Detect which cell encompasses the target text, then output its [x, y] center coordinate. 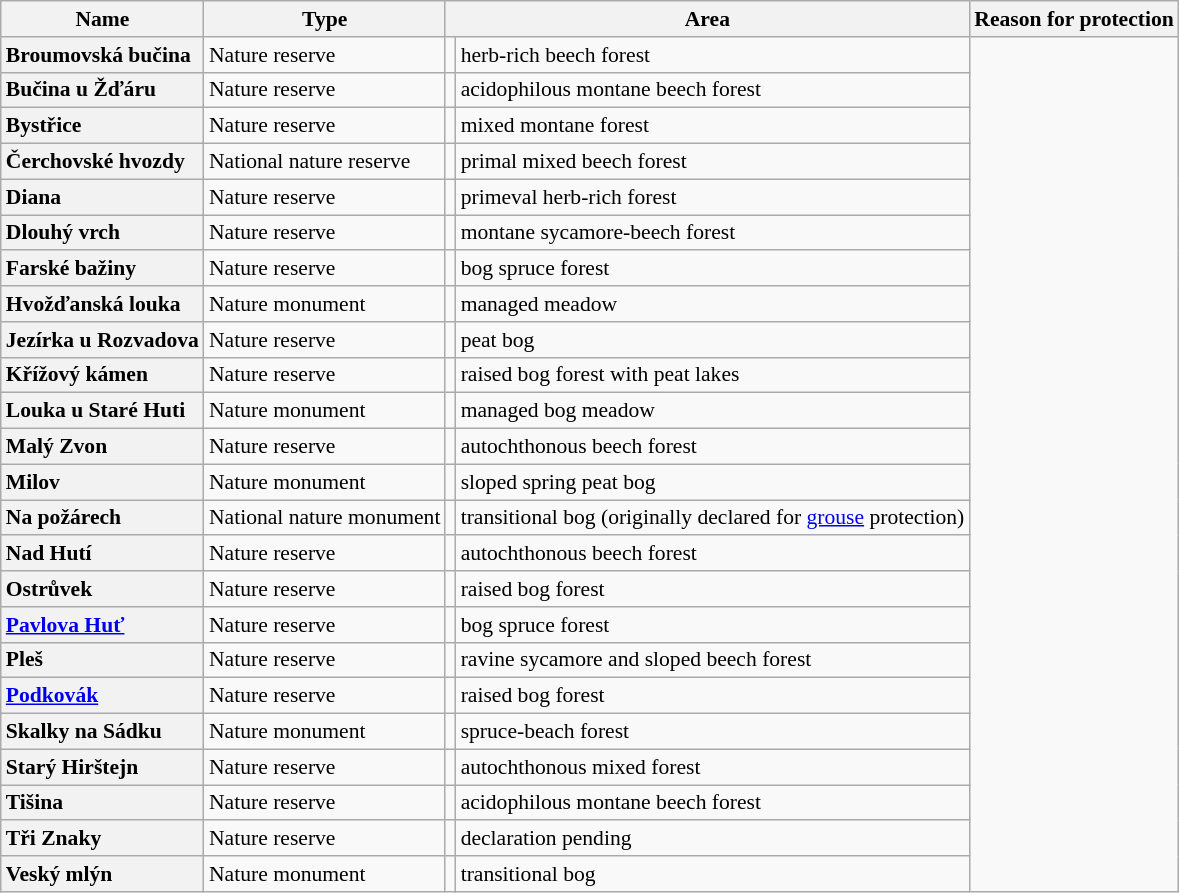
Skalky na Sádku [102, 732]
primal mixed beech forest [713, 162]
transitional bog [713, 874]
Dlouhý vrch [102, 233]
Bučina u Žďáru [102, 90]
Reason for protection [1074, 19]
Milov [102, 482]
National nature reserve [325, 162]
sloped spring peat bog [713, 482]
Podkovák [102, 696]
Čerchovské hvozdy [102, 162]
National nature monument [325, 518]
managed meadow [713, 304]
declaration pending [713, 839]
raised bog forest with peat lakes [713, 375]
Na požárech [102, 518]
ravine sycamore and sloped beech forest [713, 660]
Type [325, 19]
Hvožďanská louka [102, 304]
Diana [102, 197]
Farské bažiny [102, 269]
Broumovská bučina [102, 55]
montane sycamore-beech forest [713, 233]
Area [707, 19]
Křížový kámen [102, 375]
mixed montane forest [713, 126]
Ostrůvek [102, 589]
Bystřice [102, 126]
Jezírka u Rozvadova [102, 340]
peat bog [713, 340]
Louka u Staré Huti [102, 411]
spruce-beach forest [713, 732]
herb-rich beech forest [713, 55]
Veský mlýn [102, 874]
Starý Hirštejn [102, 767]
transitional bog (originally declared for grouse protection) [713, 518]
Pleš [102, 660]
Name [102, 19]
autochthonous mixed forest [713, 767]
Tři Znaky [102, 839]
primeval herb-rich forest [713, 197]
managed bog meadow [713, 411]
Nad Hutí [102, 554]
Pavlova Huť [102, 625]
Malý Zvon [102, 447]
Tišina [102, 803]
